Return the (X, Y) coordinate for the center point of the cell that contains the specified text.  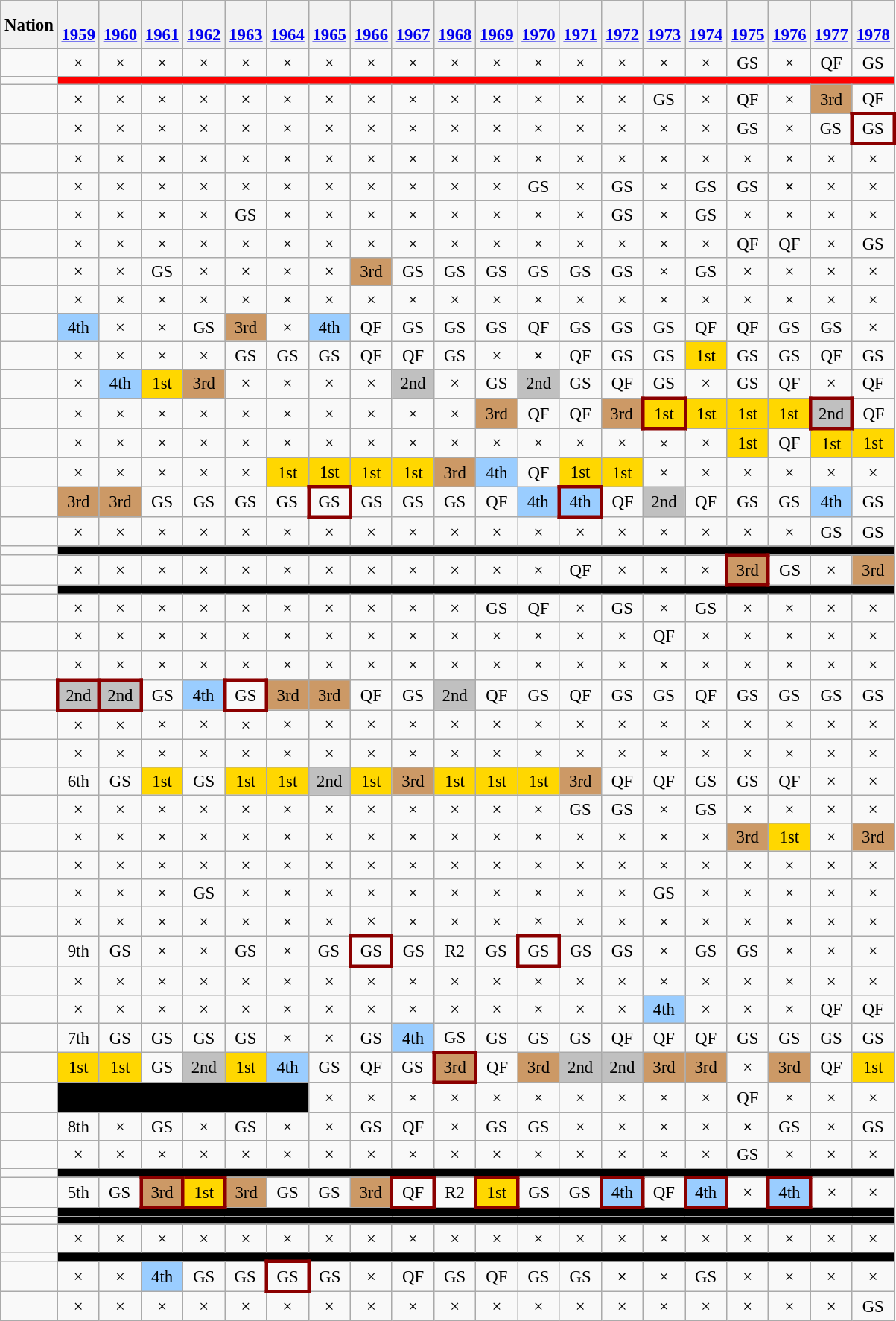
1964 (287, 25)
1969 (497, 25)
1970 (538, 25)
1963 (246, 25)
1966 (371, 25)
1977 (831, 25)
1978 (873, 25)
1972 (622, 25)
1974 (706, 25)
6th (78, 782)
1976 (789, 25)
1973 (664, 25)
1971 (580, 25)
7th (78, 1039)
5th (78, 1192)
8th (78, 1127)
1967 (413, 25)
9th (78, 952)
1965 (329, 25)
1962 (204, 25)
1975 (748, 25)
1961 (162, 25)
1968 (455, 25)
Nation (29, 25)
1959 (78, 25)
1960 (120, 25)
